Pinpoint the cell where the given text exists, returning its [x, y] midpoint coordinate. 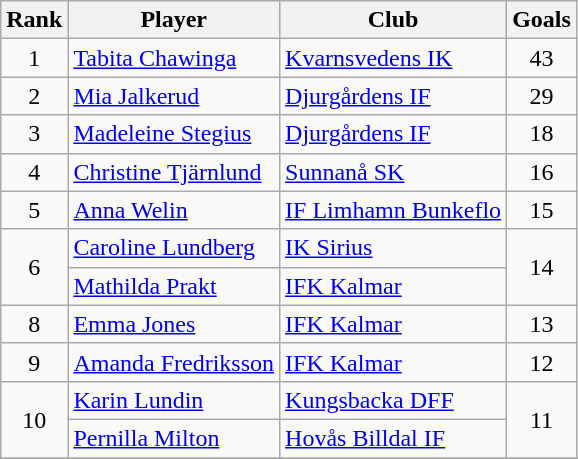
1 [34, 58]
Sunnanå SK [394, 172]
Club [394, 20]
Kvarnsvedens IK [394, 58]
Karin Lundin [174, 400]
43 [542, 58]
29 [542, 96]
5 [34, 210]
15 [542, 210]
13 [542, 324]
Goals [542, 20]
18 [542, 134]
Mia Jalkerud [174, 96]
4 [34, 172]
Kungsbacka DFF [394, 400]
Caroline Lundberg [174, 248]
11 [542, 419]
Madeleine Stegius [174, 134]
12 [542, 362]
Hovås Billdal IF [394, 438]
14 [542, 267]
Rank [34, 20]
Mathilda Prakt [174, 286]
3 [34, 134]
9 [34, 362]
6 [34, 267]
Anna Welin [174, 210]
Pernilla Milton [174, 438]
Player [174, 20]
Emma Jones [174, 324]
Christine Tjärnlund [174, 172]
IF Limhamn Bunkeflo [394, 210]
Amanda Fredriksson [174, 362]
8 [34, 324]
16 [542, 172]
2 [34, 96]
10 [34, 419]
Tabita Chawinga [174, 58]
IK Sirius [394, 248]
